Pinpoint the cell where the given text exists, returning its (x, y) midpoint coordinate. 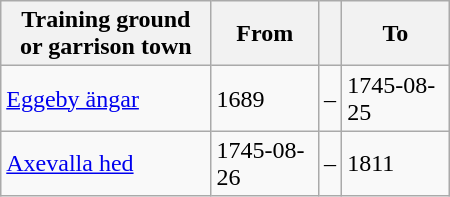
Eggeby ängar (106, 98)
1689 (265, 98)
To (396, 34)
Training groundor garrison town (106, 34)
1811 (396, 164)
1745-08-26 (265, 164)
From (265, 34)
1745-08-25 (396, 98)
Axevalla hed (106, 164)
